For the text-containing cell, return its midpoint in [x, y] coordinate format. 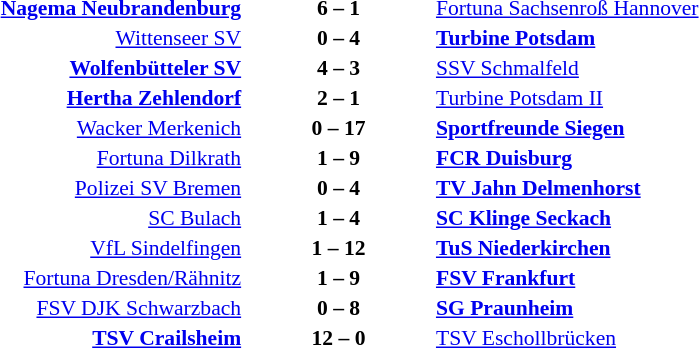
2 – 1 [338, 98]
4 – 3 [338, 68]
0 – 17 [338, 128]
1 – 4 [338, 218]
0 – 8 [338, 308]
1 – 12 [338, 248]
